Scan for the cell matching the given text and deliver its [X, Y] coordinate at center. 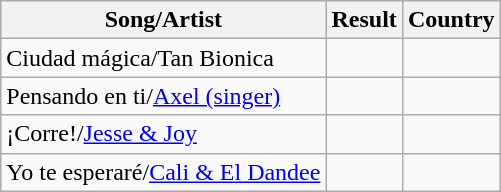
Yo te esperaré/Cali & El Dandee [164, 172]
Pensando en ti/Axel (singer) [164, 96]
Ciudad mágica/Tan Bionica [164, 58]
Song/Artist [164, 20]
Country [451, 20]
Result [364, 20]
¡Corre!/Jesse & Joy [164, 134]
